Capture the cell that displays the provided text and extract its (X, Y) central coordinate. 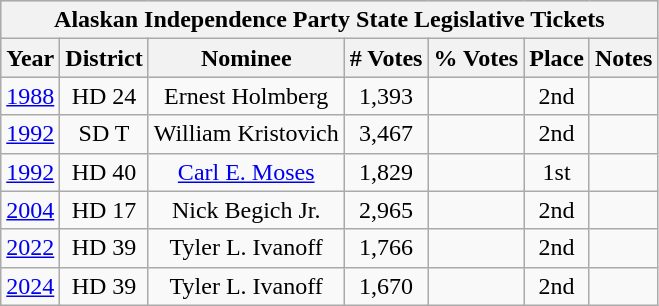
% Votes (476, 58)
Alaskan Independence Party State Legislative Tickets (330, 20)
3,467 (386, 134)
1,670 (386, 286)
1,829 (386, 172)
# Votes (386, 58)
Carl E. Moses (246, 172)
Nominee (246, 58)
Notes (623, 58)
1988 (30, 96)
HD 17 (104, 210)
Ernest Holmberg (246, 96)
Nick Begich Jr. (246, 210)
2024 (30, 286)
Place (557, 58)
2022 (30, 248)
2,965 (386, 210)
1,766 (386, 248)
SD T (104, 134)
1,393 (386, 96)
HD 24 (104, 96)
William Kristovich (246, 134)
2004 (30, 210)
District (104, 58)
1st (557, 172)
HD 40 (104, 172)
Year (30, 58)
